Find where the given text appears and provide that cell's center as [x, y] coordinate. 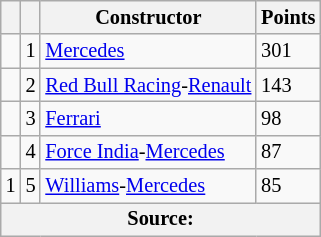
301 [288, 51]
143 [288, 85]
2 [31, 85]
Points [288, 17]
3 [31, 118]
4 [31, 152]
87 [288, 152]
Force India-Mercedes [148, 152]
5 [31, 186]
Williams-Mercedes [148, 186]
Mercedes [148, 51]
98 [288, 118]
Red Bull Racing-Renault [148, 85]
Constructor [148, 17]
Source: [161, 219]
Ferrari [148, 118]
85 [288, 186]
